Extract the (x, y) coordinate from the center of the cell holding the provided text.  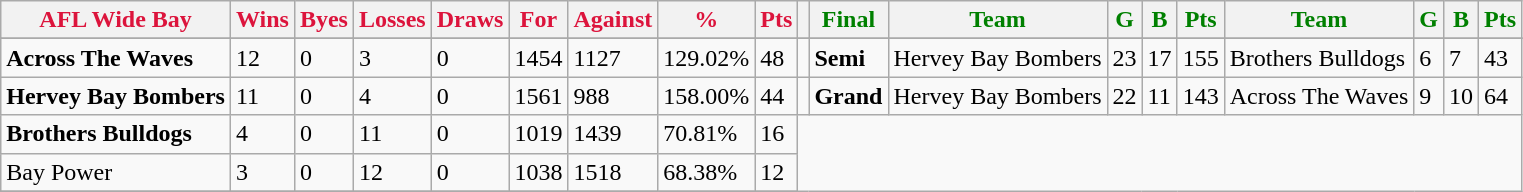
64 (1500, 96)
Final (848, 20)
155 (1200, 58)
10 (1460, 96)
Wins (262, 20)
Grand (848, 96)
43 (1500, 58)
16 (776, 134)
22 (1124, 96)
988 (613, 96)
Draws (470, 20)
44 (776, 96)
158.00% (706, 96)
17 (1160, 58)
Losses (392, 20)
Bay Power (116, 172)
23 (1124, 58)
1454 (538, 58)
68.38% (706, 172)
For (538, 20)
1439 (613, 134)
Semi (848, 58)
AFL Wide Bay (116, 20)
1518 (613, 172)
1038 (538, 172)
1561 (538, 96)
1127 (613, 58)
129.02% (706, 58)
% (706, 20)
Byes (324, 20)
1019 (538, 134)
Against (613, 20)
7 (1460, 58)
143 (1200, 96)
70.81% (706, 134)
48 (776, 58)
6 (1429, 58)
9 (1429, 96)
